For the text-containing cell, return its midpoint in [x, y] coordinate format. 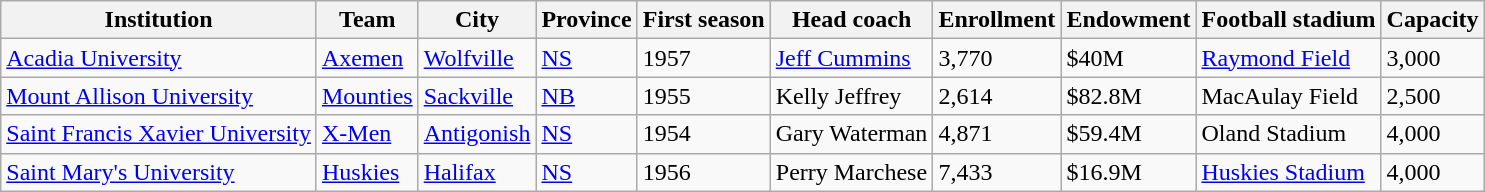
1956 [704, 172]
$40M [1128, 58]
Jeff Cummins [852, 58]
Saint Francis Xavier University [159, 134]
Halifax [477, 172]
Axemen [367, 58]
Antigonish [477, 134]
Saint Mary's University [159, 172]
1957 [704, 58]
3,000 [1432, 58]
$82.8M [1128, 96]
2,614 [997, 96]
1955 [704, 96]
City [477, 20]
Team [367, 20]
MacAulay Field [1288, 96]
Gary Waterman [852, 134]
First season [704, 20]
Capacity [1432, 20]
Institution [159, 20]
3,770 [997, 58]
Huskies [367, 172]
Head coach [852, 20]
Province [586, 20]
X-Men [367, 134]
Football stadium [1288, 20]
$59.4M [1128, 134]
Kelly Jeffrey [852, 96]
$16.9M [1128, 172]
Mount Allison University [159, 96]
4,871 [997, 134]
Wolfville [477, 58]
Mounties [367, 96]
Perry Marchese [852, 172]
Oland Stadium [1288, 134]
7,433 [997, 172]
Enrollment [997, 20]
Huskies Stadium [1288, 172]
Endowment [1128, 20]
NB [586, 96]
Acadia University [159, 58]
Raymond Field [1288, 58]
Sackville [477, 96]
2,500 [1432, 96]
1954 [704, 134]
